Find where the given text appears and provide that cell's center as [X, Y] coordinate. 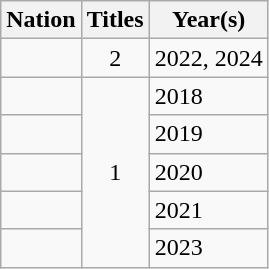
1 [115, 172]
2023 [208, 248]
Titles [115, 20]
2022, 2024 [208, 58]
2020 [208, 172]
2019 [208, 134]
Year(s) [208, 20]
2 [115, 58]
Nation [41, 20]
2018 [208, 96]
2021 [208, 210]
